Capture the cell that displays the provided text and extract its (X, Y) central coordinate. 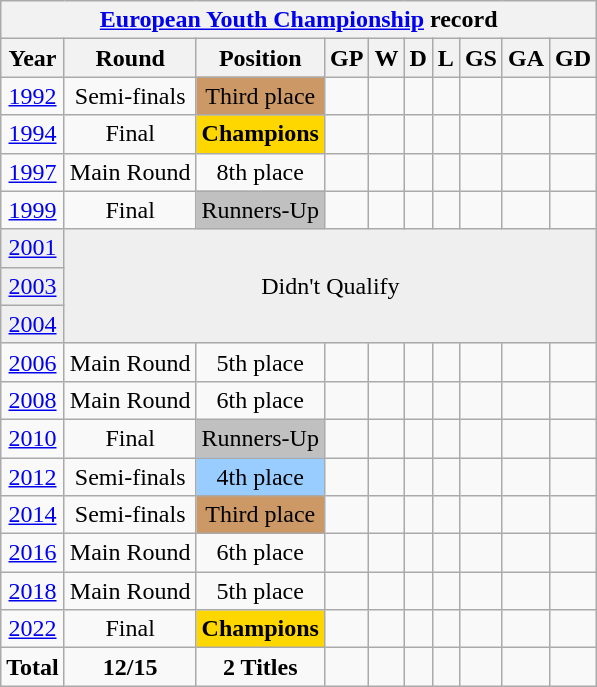
4th place (260, 477)
1997 (33, 172)
D (418, 58)
2 Titles (260, 667)
Round (130, 58)
1992 (33, 96)
GD (574, 58)
2004 (33, 324)
GP (346, 58)
2012 (33, 477)
Didn't Qualify (330, 286)
1994 (33, 134)
GS (480, 58)
European Youth Championship record (299, 20)
Year (33, 58)
2006 (33, 362)
2022 (33, 629)
2003 (33, 286)
2008 (33, 400)
2018 (33, 591)
L (446, 58)
2016 (33, 553)
W (386, 58)
1999 (33, 210)
8th place (260, 172)
2014 (33, 515)
GA (526, 58)
2010 (33, 438)
Total (33, 667)
12/15 (130, 667)
Position (260, 58)
2001 (33, 248)
